Search for the cell housing the specified text and yield its [x, y] center coordinate. 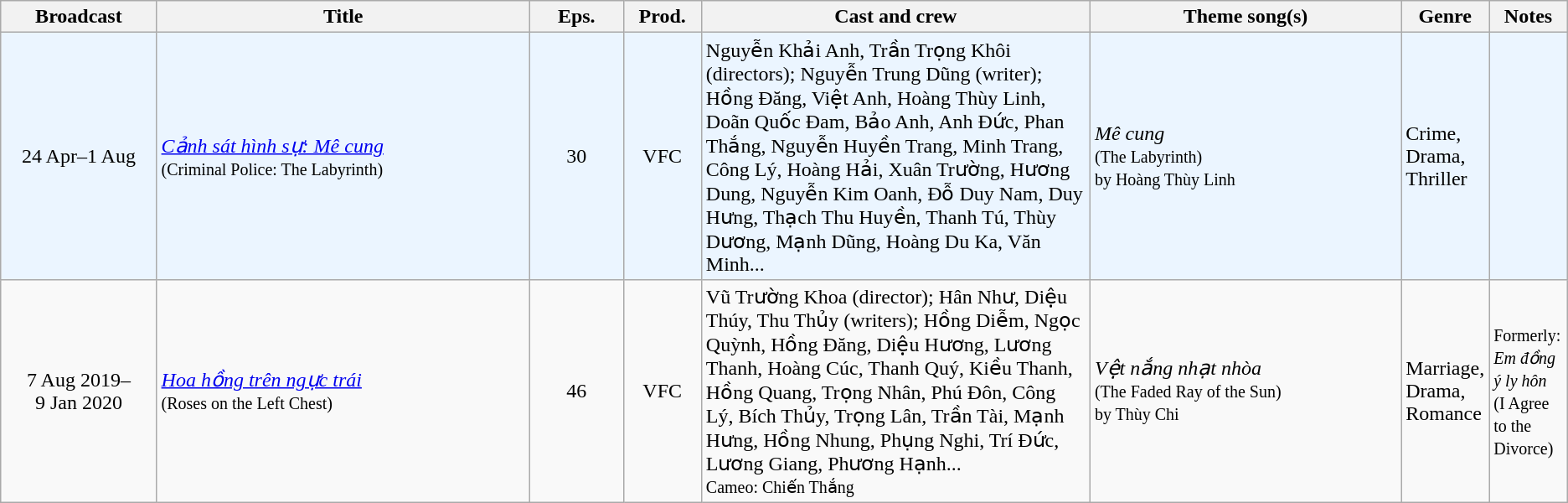
Mê cung (The Labyrinth)by Hoàng Thùy Linh [1245, 156]
Notes [1529, 17]
7 Aug 2019–9 Jan 2020 [79, 391]
Hoa hồng trên ngực trái (Roses on the Left Chest) [343, 391]
Crime, Drama, Thriller [1446, 156]
Cảnh sát hình sự: Mê cung (Criminal Police: The Labyrinth) [343, 156]
Formerly: Em đồng ý ly hôn(I Agree to the Divorce) [1529, 391]
Broadcast [79, 17]
Marriage, Drama, Romance [1446, 391]
Prod. [662, 17]
Cast and crew [895, 17]
Theme song(s) [1245, 17]
Eps. [576, 17]
46 [576, 391]
Vệt nắng nhạt nhòa (The Faded Ray of the Sun)by Thùy Chi [1245, 391]
Genre [1446, 17]
24 Apr–1 Aug [79, 156]
Title [343, 17]
30 [576, 156]
